Output the [x, y] coordinate of the center of the cell containing the given text.  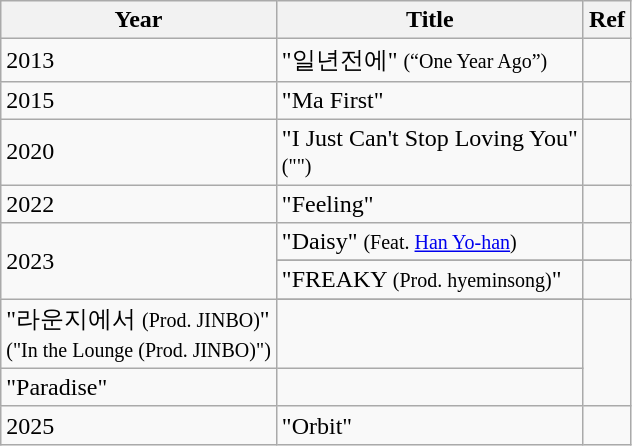
"일년전에" (“One Year Ago”) [430, 60]
Title [430, 20]
"Orbit" [430, 425]
2025 [139, 425]
2015 [139, 100]
Year [139, 20]
"Daisy" (Feat. Han Yo-han) [430, 242]
"FREAKY (Prod. hyeminsong)" [430, 280]
"Feeling" [430, 203]
Ref [606, 20]
2023 [139, 261]
"Paradise" [139, 387]
"I Just Can't Stop Loving You" ("") [430, 152]
"라운지에서 (Prod. JINBO)" ("In the Lounge (Prod. JINBO)") [139, 334]
2013 [139, 60]
2020 [139, 152]
2022 [139, 203]
"Ma First" [430, 100]
